Detect which cell encompasses the target text, then output its (x, y) center coordinate. 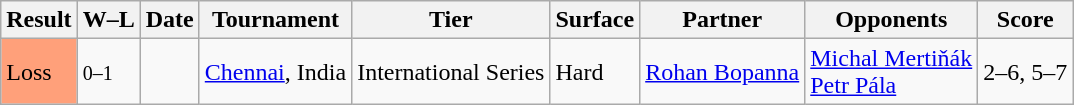
Chennai, India (275, 72)
Michal Mertiňák Petr Pála (892, 72)
Tournament (275, 20)
Partner (722, 20)
Opponents (892, 20)
W–L (108, 20)
Date (170, 20)
Surface (595, 20)
Hard (595, 72)
0–1 (108, 72)
Loss (39, 72)
Rohan Bopanna (722, 72)
Result (39, 20)
Score (1026, 20)
2–6, 5–7 (1026, 72)
Tier (451, 20)
International Series (451, 72)
